Detect which cell encompasses the target text, then output its [X, Y] center coordinate. 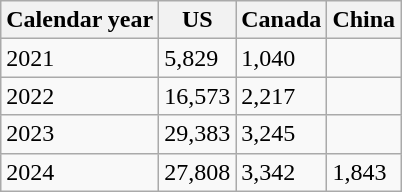
Canada [282, 20]
2021 [80, 58]
27,808 [198, 172]
3,245 [282, 134]
16,573 [198, 96]
3,342 [282, 172]
Calendar year [80, 20]
2023 [80, 134]
1,843 [364, 172]
2024 [80, 172]
29,383 [198, 134]
5,829 [198, 58]
1,040 [282, 58]
2,217 [282, 96]
US [198, 20]
China [364, 20]
2022 [80, 96]
